Find where the given text appears and provide that cell's center as [X, Y] coordinate. 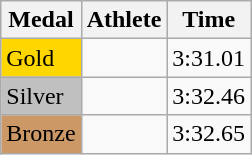
3:32.65 [209, 134]
3:31.01 [209, 58]
Silver [41, 96]
Time [209, 20]
Athlete [124, 20]
Medal [41, 20]
Bronze [41, 134]
Gold [41, 58]
3:32.46 [209, 96]
